Scan for the cell matching the given text and deliver its [X, Y] coordinate at center. 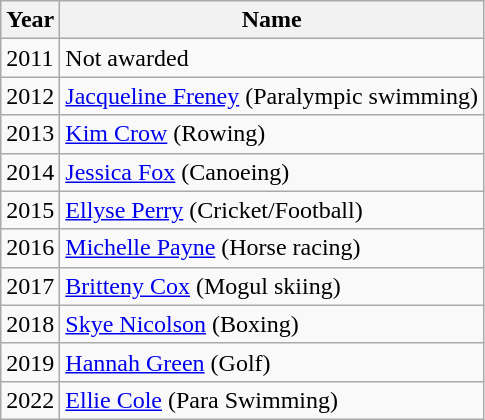
Ellie Cole (Para Swimming) [272, 400]
2011 [30, 58]
Michelle Payne (Horse racing) [272, 248]
2022 [30, 400]
Not awarded [272, 58]
2019 [30, 362]
2016 [30, 248]
2012 [30, 96]
2015 [30, 210]
2014 [30, 172]
Ellyse Perry (Cricket/Football) [272, 210]
Skye Nicolson (Boxing) [272, 324]
2017 [30, 286]
Kim Crow (Rowing) [272, 134]
Name [272, 20]
Year [30, 20]
2018 [30, 324]
Jessica Fox (Canoeing) [272, 172]
2013 [30, 134]
Britteny Cox (Mogul skiing) [272, 286]
Jacqueline Freney (Paralympic swimming) [272, 96]
Hannah Green (Golf) [272, 362]
